Detect which cell encompasses the target text, then output its (X, Y) center coordinate. 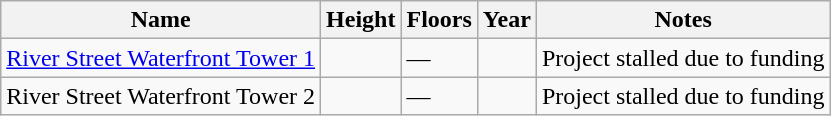
River Street Waterfront Tower 1 (161, 58)
Notes (683, 20)
River Street Waterfront Tower 2 (161, 96)
Height (361, 20)
Year (506, 20)
Name (161, 20)
Floors (439, 20)
